Extract the (x, y) coordinate from the center of the cell holding the provided text.  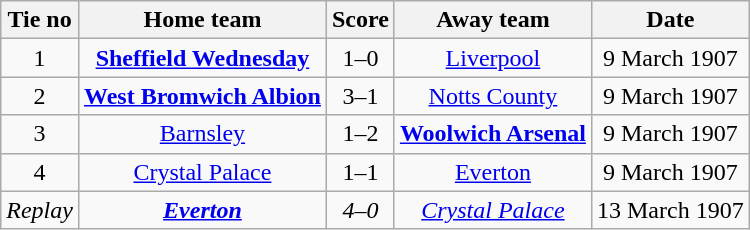
Notts County (492, 96)
3 (40, 134)
4–0 (360, 210)
1 (40, 58)
2 (40, 96)
4 (40, 172)
Away team (492, 20)
Barnsley (202, 134)
Sheffield Wednesday (202, 58)
13 March 1907 (670, 210)
Liverpool (492, 58)
1–1 (360, 172)
1–0 (360, 58)
Woolwich Arsenal (492, 134)
Tie no (40, 20)
3–1 (360, 96)
Date (670, 20)
1–2 (360, 134)
Home team (202, 20)
Score (360, 20)
Replay (40, 210)
West Bromwich Albion (202, 96)
